Return [X, Y] of the center of cell containing provided text 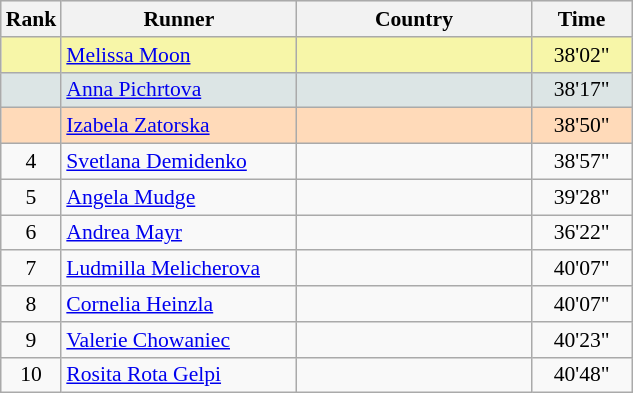
40'23" [582, 340]
38'17" [582, 90]
Angela Mudge [178, 197]
5 [32, 197]
38'50" [582, 126]
10 [32, 375]
Time [582, 19]
Andrea Mayr [178, 233]
6 [32, 233]
7 [32, 269]
Rosita Rota Gelpi [178, 375]
4 [32, 162]
Ludmilla Melicherova [178, 269]
38'57" [582, 162]
9 [32, 340]
Valerie Chowaniec [178, 340]
8 [32, 304]
Rank [32, 19]
Cornelia Heinzla [178, 304]
Runner [178, 19]
40'48" [582, 375]
Anna Pichrtova [178, 90]
Svetlana Demidenko [178, 162]
38'02" [582, 55]
39'28" [582, 197]
Izabela Zatorska [178, 126]
36'22" [582, 233]
Melissa Moon [178, 55]
Country [414, 19]
